Return [x, y] of the center of cell containing provided text 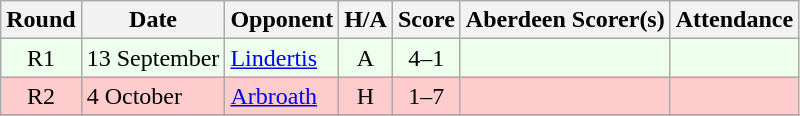
1–7 [426, 96]
R2 [41, 96]
Aberdeen Scorer(s) [565, 20]
Date [153, 20]
4 October [153, 96]
H/A [366, 20]
Attendance [734, 20]
Arbroath [282, 96]
Score [426, 20]
H [366, 96]
Lindertis [282, 58]
Round [41, 20]
13 September [153, 58]
4–1 [426, 58]
Opponent [282, 20]
R1 [41, 58]
A [366, 58]
